For the text-containing cell, return its midpoint in (X, Y) coordinate format. 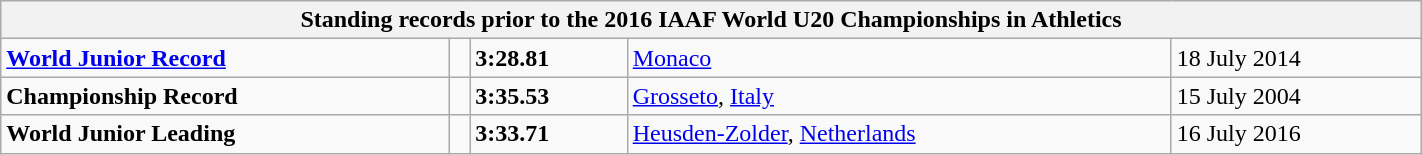
Monaco (899, 58)
World Junior Leading (226, 134)
3:35.53 (548, 96)
Standing records prior to the 2016 IAAF World U20 Championships in Athletics (711, 20)
World Junior Record (226, 58)
Championship Record (226, 96)
16 July 2016 (1296, 134)
3:33.71 (548, 134)
Heusden-Zolder, Netherlands (899, 134)
3:28.81 (548, 58)
18 July 2014 (1296, 58)
15 July 2004 (1296, 96)
Grosseto, Italy (899, 96)
